From the cell containing the given text, extract its center point as [x, y] coordinate. 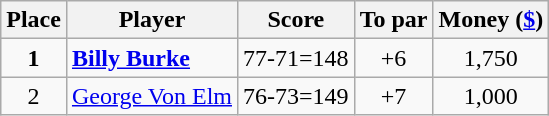
To par [394, 20]
77-71=148 [296, 58]
Billy Burke [152, 58]
Money ($) [491, 20]
+7 [394, 96]
George Von Elm [152, 96]
+6 [394, 58]
Player [152, 20]
2 [34, 96]
Place [34, 20]
76-73=149 [296, 96]
1 [34, 58]
Score [296, 20]
1,000 [491, 96]
1,750 [491, 58]
